Detect which cell encompasses the target text, then output its [x, y] center coordinate. 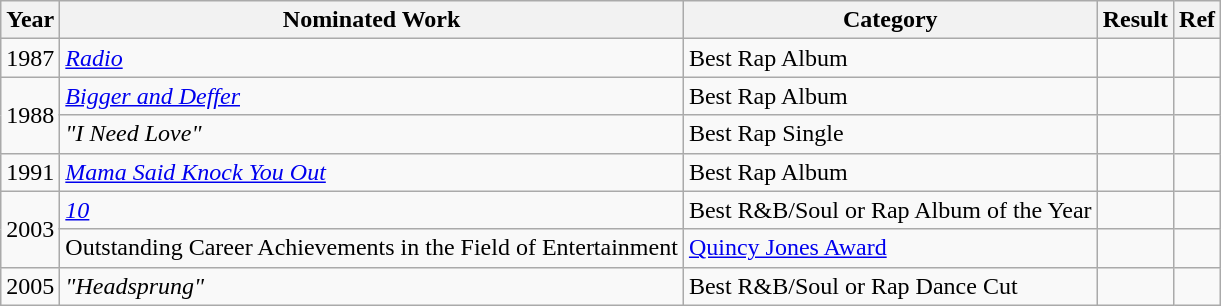
Year [30, 20]
"Headsprung" [372, 286]
Category [890, 20]
Best R&B/Soul or Rap Dance Cut [890, 286]
10 [372, 210]
Quincy Jones Award [890, 248]
Result [1135, 20]
Best Rap Single [890, 134]
Best R&B/Soul or Rap Album of the Year [890, 210]
Outstanding Career Achievements in the Field of Entertainment [372, 248]
1988 [30, 115]
2003 [30, 229]
1991 [30, 172]
Mama Said Knock You Out [372, 172]
Radio [372, 58]
Bigger and Deffer [372, 96]
2005 [30, 286]
Ref [1198, 20]
"I Need Love" [372, 134]
1987 [30, 58]
Nominated Work [372, 20]
